Provide the [x, y] coordinate of the cell's center where the given text is located.  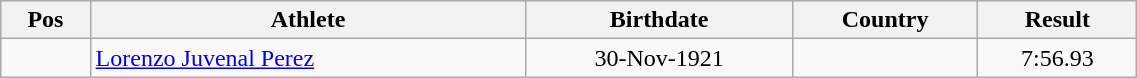
Athlete [308, 20]
Lorenzo Juvenal Perez [308, 58]
Pos [46, 20]
Birthdate [659, 20]
Country [884, 20]
30-Nov-1921 [659, 58]
7:56.93 [1058, 58]
Result [1058, 20]
